Pinpoint the cell where the given text exists, returning its [x, y] midpoint coordinate. 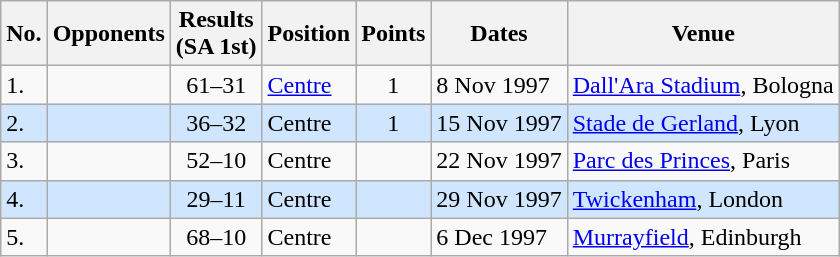
5. [24, 237]
Results(SA 1st) [216, 34]
Opponents [108, 34]
Position [309, 34]
Twickenham, London [703, 199]
68–10 [216, 237]
Dall'Ara Stadium, Bologna [703, 85]
Parc des Princes, Paris [703, 161]
4. [24, 199]
Dates [499, 34]
No. [24, 34]
61–31 [216, 85]
15 Nov 1997 [499, 123]
Points [394, 34]
22 Nov 1997 [499, 161]
Stade de Gerland, Lyon [703, 123]
6 Dec 1997 [499, 237]
3. [24, 161]
29–11 [216, 199]
36–32 [216, 123]
52–10 [216, 161]
1. [24, 85]
2. [24, 123]
Venue [703, 34]
29 Nov 1997 [499, 199]
8 Nov 1997 [499, 85]
Murrayfield, Edinburgh [703, 237]
